Search for the cell housing the specified text and yield its [x, y] center coordinate. 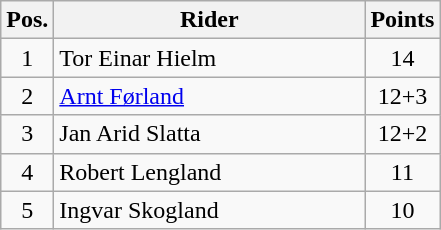
3 [28, 134]
12+3 [402, 96]
1 [28, 58]
Rider [210, 20]
10 [402, 210]
Jan Arid Slatta [210, 134]
11 [402, 172]
12+2 [402, 134]
2 [28, 96]
5 [28, 210]
Robert Lengland [210, 172]
Ingvar Skogland [210, 210]
4 [28, 172]
Arnt Førland [210, 96]
Points [402, 20]
Pos. [28, 20]
14 [402, 58]
Tor Einar Hielm [210, 58]
